Search for the cell housing the specified text and yield its [x, y] center coordinate. 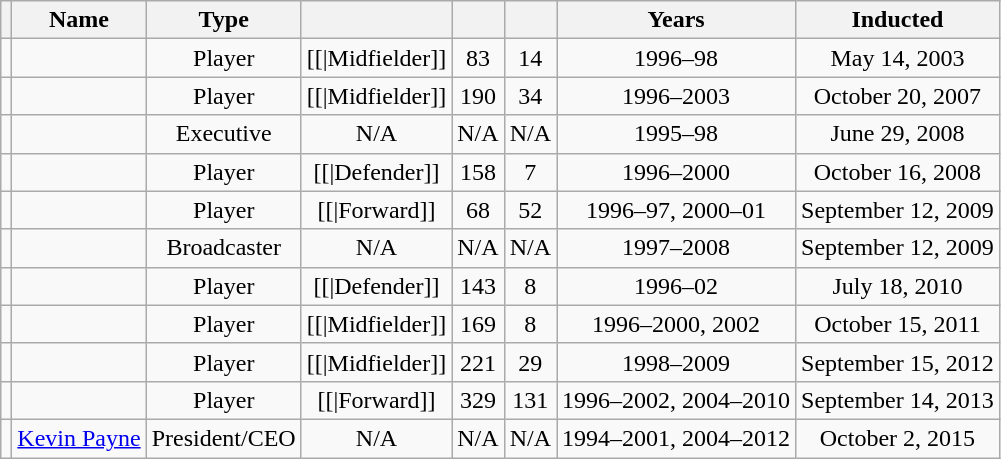
83 [478, 58]
1997–2008 [676, 248]
June 29, 2008 [898, 134]
October 20, 2007 [898, 96]
Executive [224, 134]
329 [478, 400]
68 [478, 210]
221 [478, 362]
1996–2002, 2004–2010 [676, 400]
President/CEO [224, 438]
1996–97, 2000–01 [676, 210]
1996–2000, 2002 [676, 324]
Kevin Payne [79, 438]
1996–2003 [676, 96]
29 [530, 362]
September 15, 2012 [898, 362]
7 [530, 172]
Type [224, 20]
September 14, 2013 [898, 400]
158 [478, 172]
1996–98 [676, 58]
1996–02 [676, 286]
34 [530, 96]
1996–2000 [676, 172]
October 16, 2008 [898, 172]
1998–2009 [676, 362]
131 [530, 400]
Name [79, 20]
Broadcaster [224, 248]
169 [478, 324]
May 14, 2003 [898, 58]
190 [478, 96]
52 [530, 210]
October 2, 2015 [898, 438]
14 [530, 58]
Inducted [898, 20]
1994–2001, 2004–2012 [676, 438]
1995–98 [676, 134]
October 15, 2011 [898, 324]
143 [478, 286]
July 18, 2010 [898, 286]
Years [676, 20]
